Detect which cell encompasses the target text, then output its (x, y) center coordinate. 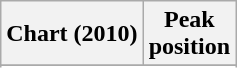
Peakposition (189, 34)
Chart (2010) (72, 34)
